Search for the cell housing the specified text and yield its [x, y] center coordinate. 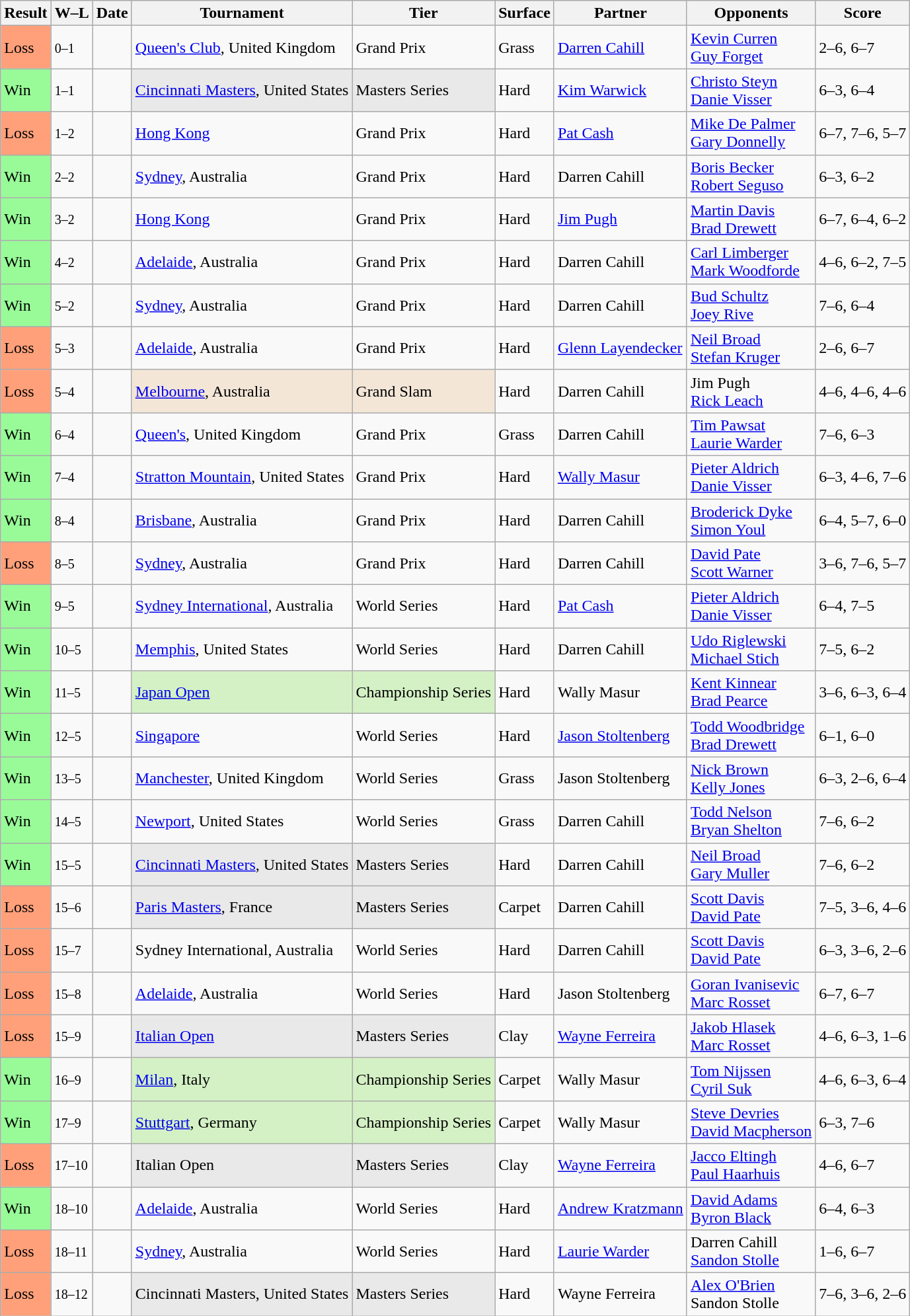
Jim Pugh [620, 219]
Andrew Kratzmann [620, 1208]
David Pate Scott Warner [751, 563]
W–L [71, 13]
15–6 [71, 907]
Result [26, 13]
Paris Masters, France [242, 907]
Neil Broad Stefan Kruger [751, 348]
7–5, 3–6, 4–6 [863, 907]
6–4, 7–5 [863, 607]
1–1 [71, 90]
7–4 [71, 477]
6–7, 6–4, 6–2 [863, 219]
Kevin Curren Guy Forget [751, 48]
2–2 [71, 176]
7–6, 3–6, 2–6 [863, 1294]
Grand Slam [424, 391]
Mike De Palmer Gary Donnelly [751, 134]
6–4, 5–7, 6–0 [863, 520]
1–6, 6–7 [863, 1252]
3–6, 6–3, 6–4 [863, 693]
4–6, 6–7 [863, 1165]
Jacco Eltingh Paul Haarhuis [751, 1165]
13–5 [71, 779]
5–3 [71, 348]
4–6, 6–3, 6–4 [863, 1079]
Todd Nelson Bryan Shelton [751, 821]
18–12 [71, 1294]
6–7, 6–7 [863, 993]
Udo Riglewski Michael Stich [751, 649]
Christo Steyn Danie Visser [751, 90]
Manchester, United Kingdom [242, 779]
6–4 [71, 434]
4–6, 4–6, 4–6 [863, 391]
18–11 [71, 1252]
7–6, 6–3 [863, 434]
Singapore [242, 735]
3–2 [71, 219]
Darren Cahill Sandon Stolle [751, 1252]
16–9 [71, 1079]
Kent Kinnear Brad Pearce [751, 693]
17–10 [71, 1165]
6–3, 6–2 [863, 176]
15–8 [71, 993]
3–6, 7–6, 5–7 [863, 563]
Tom Nijssen Cyril Suk [751, 1079]
Nick Brown Kelly Jones [751, 779]
7–6, 6–4 [863, 305]
5–2 [71, 305]
15–7 [71, 950]
Brisbane, Australia [242, 520]
11–5 [71, 693]
Boris Becker Robert Seguso [751, 176]
Stuttgart, Germany [242, 1122]
10–5 [71, 649]
Newport, United States [242, 821]
Date [112, 13]
4–2 [71, 262]
6–7, 7–6, 5–7 [863, 134]
Goran Ivanisevic Marc Rosset [751, 993]
Tournament [242, 13]
8–4 [71, 520]
6–3, 3–6, 2–6 [863, 950]
Alex O'Brien Sandon Stolle [751, 1294]
Opponents [751, 13]
Todd Woodbridge Brad Drewett [751, 735]
0–1 [71, 48]
Surface [525, 13]
Laurie Warder [620, 1252]
17–9 [71, 1122]
Bud Schultz Joey Rive [751, 305]
5–4 [71, 391]
Queen's, United Kingdom [242, 434]
Kim Warwick [620, 90]
Stratton Mountain, United States [242, 477]
Jakob Hlasek Marc Rosset [751, 1036]
David Adams Byron Black [751, 1208]
Steve Devries David Macpherson [751, 1122]
Jim Pugh Rick Leach [751, 391]
Partner [620, 13]
6–3, 2–6, 6–4 [863, 779]
4–6, 6–3, 1–6 [863, 1036]
Milan, Italy [242, 1079]
Broderick Dyke Simon Youl [751, 520]
15–9 [71, 1036]
Score [863, 13]
8–5 [71, 563]
6–4, 6–3 [863, 1208]
9–5 [71, 607]
Carl Limberger Mark Woodforde [751, 262]
6–3, 7–6 [863, 1122]
1–2 [71, 134]
Neil Broad Gary Muller [751, 865]
14–5 [71, 821]
Martin Davis Brad Drewett [751, 219]
6–3, 6–4 [863, 90]
7–5, 6–2 [863, 649]
Memphis, United States [242, 649]
Queen's Club, United Kingdom [242, 48]
6–1, 6–0 [863, 735]
12–5 [71, 735]
Tim Pawsat Laurie Warder [751, 434]
Tier [424, 13]
4–6, 6–2, 7–5 [863, 262]
6–3, 4–6, 7–6 [863, 477]
Japan Open [242, 693]
15–5 [71, 865]
Glenn Layendecker [620, 348]
Melbourne, Australia [242, 391]
18–10 [71, 1208]
